Determine the (X, Y) coordinate at the center of the cell enclosing the given text.  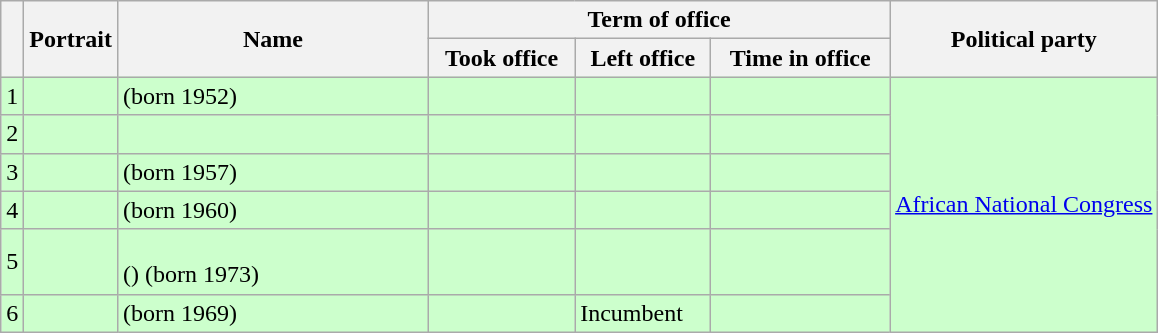
(born 1960) (272, 210)
Term of office (660, 20)
Name (272, 39)
Political party (1024, 39)
(born 1957) (272, 172)
Took office (502, 58)
1 (12, 96)
3 (12, 172)
African National Congress (1024, 204)
5 (12, 262)
2 (12, 134)
Time in office (800, 58)
(born 1952) (272, 96)
6 (12, 313)
Incumbent (643, 313)
Left office (643, 58)
4 (12, 210)
Portrait (71, 39)
(born 1969) (272, 313)
() (born 1973) (272, 262)
